From the cell containing the given text, extract its center point as [X, Y] coordinate. 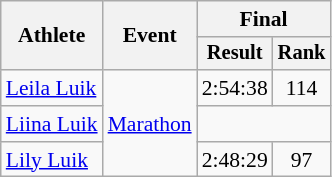
Athlete [52, 36]
Liina Luik [52, 124]
114 [302, 88]
Result [235, 54]
2:54:38 [235, 88]
Event [150, 36]
Final [264, 19]
Marathon [150, 124]
Rank [302, 54]
Leila Luik [52, 88]
